For the text-containing cell, return its midpoint in [x, y] coordinate format. 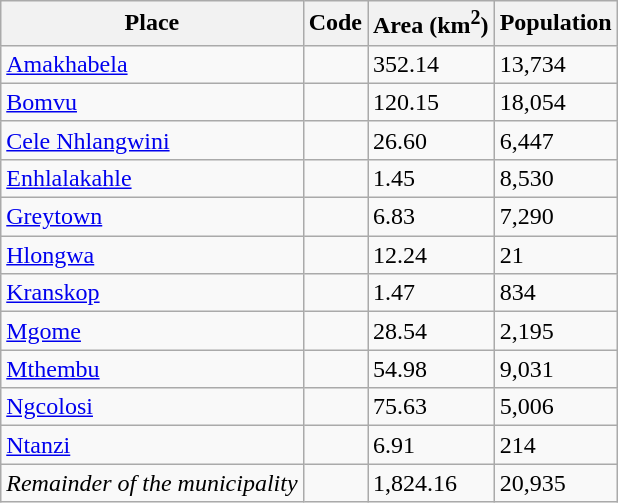
6.83 [432, 217]
Bomvu [152, 102]
Mgome [152, 331]
12.24 [432, 255]
6,447 [556, 140]
Place [152, 24]
2,195 [556, 331]
26.60 [432, 140]
1,824.16 [432, 483]
9,031 [556, 369]
28.54 [432, 331]
Population [556, 24]
Cele Nhlangwini [152, 140]
20,935 [556, 483]
75.63 [432, 407]
Amakhabela [152, 64]
21 [556, 255]
1.47 [432, 293]
Ngcolosi [152, 407]
54.98 [432, 369]
Remainder of the municipality [152, 483]
Code [335, 24]
Enhlalakahle [152, 178]
Ntanzi [152, 445]
13,734 [556, 64]
5,006 [556, 407]
Hlongwa [152, 255]
352.14 [432, 64]
6.91 [432, 445]
Area (km2) [432, 24]
834 [556, 293]
214 [556, 445]
8,530 [556, 178]
Mthembu [152, 369]
120.15 [432, 102]
7,290 [556, 217]
Greytown [152, 217]
Kranskop [152, 293]
1.45 [432, 178]
18,054 [556, 102]
